Provide the [X, Y] coordinate of the cell's center where the given text is located.  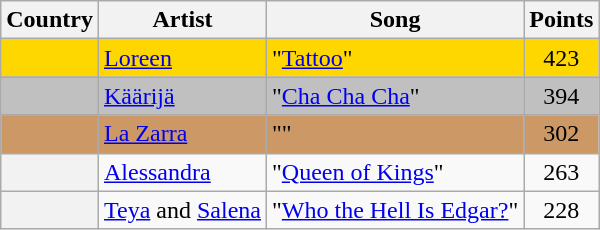
"Who the Hell Is Edgar?" [394, 210]
Artist [182, 20]
"Tattoo" [394, 58]
Alessandra [182, 172]
302 [562, 134]
423 [562, 58]
228 [562, 210]
Käärijä [182, 96]
Country [50, 20]
Teya and Salena [182, 210]
Points [562, 20]
La Zarra [182, 134]
Loreen [182, 58]
Song [394, 20]
"" [394, 134]
"Queen of Kings" [394, 172]
263 [562, 172]
"Cha Cha Cha" [394, 96]
394 [562, 96]
